From the cell containing the given text, extract its center point as (X, Y) coordinate. 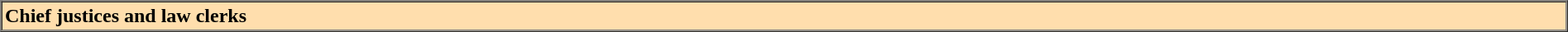
Chief justices and law clerks (784, 16)
